Scan for the cell matching the given text and deliver its [x, y] coordinate at center. 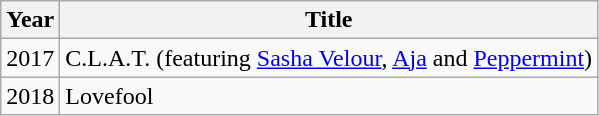
C.L.A.T. (featuring Sasha Velour, Aja and Peppermint) [329, 58]
Year [30, 20]
2018 [30, 96]
Title [329, 20]
2017 [30, 58]
Lovefool [329, 96]
